Find where the given text appears and provide that cell's center as (x, y) coordinate. 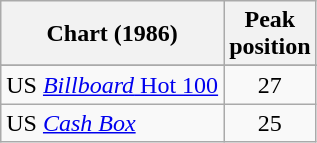
25 (270, 123)
Chart (1986) (112, 34)
US Cash Box (112, 123)
Peakposition (270, 34)
27 (270, 85)
US Billboard Hot 100 (112, 85)
